Detect which cell encompasses the target text, then output its [X, Y] center coordinate. 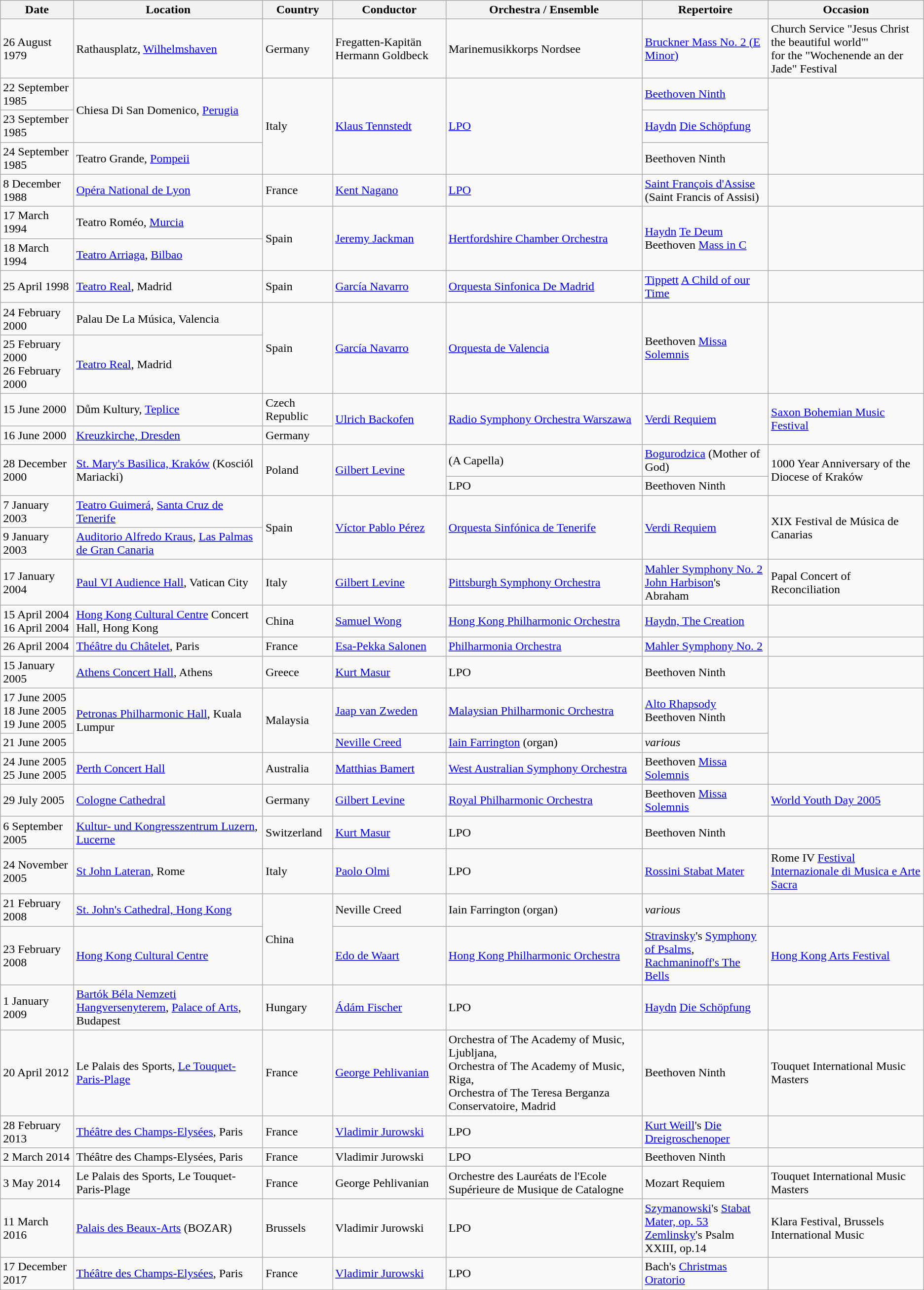
Repertoire [705, 10]
Víctor Pablo Pérez [389, 528]
23 February 2008 [37, 955]
Kreuzkirche, Dresden [168, 435]
24 February 2000 [37, 319]
11 March 2016 [37, 1228]
Occasion [846, 10]
Orquesta de Valencia [544, 348]
Royal Philharmonic Orchestra [544, 800]
Greece [297, 672]
18 March 1994 [37, 255]
16 June 2000 [37, 435]
Jaap van Zweden [389, 711]
Radio Symphony Orchestra Warszawa [544, 418]
15 June 2000 [37, 410]
Marinemusikkorps Nordsee [544, 48]
Pittsburgh Symphony Orchestra [544, 582]
23 September 1985 [37, 126]
Bartók Béla Nemzeti Hangversenyterem, Palace of Arts, Budapest [168, 1008]
Ádám Fischer [389, 1008]
Church Service "Jesus Christ the beautiful world"' for the "Wochenende an der Jade" Festival [846, 48]
St. Mary's Basilica, Kraków (Kosciól Mariacki) [168, 470]
29 July 2005 [37, 800]
Orquesta Sinfonica De Madrid [544, 286]
Kent Nagano [389, 190]
Bogurodzica (Mother of God) [705, 461]
St. John's Cathedral, Hong Kong [168, 910]
17 December 2017 [37, 1273]
28 December 2000 [37, 470]
20 April 2012 [37, 1073]
Hong Kong Cultural Centre Concert Hall, Hong Kong [168, 621]
Athens Concert Hall, Athens [168, 672]
Samuel Wong [389, 621]
Dům Kultury, Teplice [168, 410]
Opéra National de Lyon [168, 190]
Szymanowski's Stabat Mater, op. 53 Zemlinsky's Psalm XXIII, op.14 [705, 1228]
21 June 2005 [37, 743]
Brussels [297, 1228]
Palau De La Música, Valencia [168, 319]
Mahler Symphony No. 2John Harbison's Abraham [705, 582]
8 December 1988 [37, 190]
Haydn, The Creation [705, 621]
Cologne Cathedral [168, 800]
15 April 200416 April 2004 [37, 621]
Alto RhapsodyBeethoven Ninth [705, 711]
24 September 1985 [37, 158]
Country [297, 10]
Orchestra of The Academy of Music, Ljubljana, Orchestra of The Academy of Music, Riga, Orchestra of The Teresa Berganza Conservatoire, Madrid [544, 1073]
Klaus Tennstedt [389, 126]
Ulrich Backofen [389, 418]
15 January 2005 [37, 672]
Perth Concert Hall [168, 768]
Hertfordshire Chamber Orchestra [544, 238]
Orchestra / Ensemble [544, 10]
Hungary [297, 1008]
Fregatten-Kapitän Hermann Goldbeck [389, 48]
28 February 2013 [37, 1132]
Teatro Grande, Pompeii [168, 158]
Orchestre des Lauréats de l'Ecole Supérieure de Musique de Catalogne [544, 1182]
17 June 200518 June 200519 June 2005 [37, 711]
Teatro Guimerá, Santa Cruz de Tenerife [168, 511]
Rathausplatz, Wilhelmshaven [168, 48]
Palais des Beaux-Arts (BOZAR) [168, 1228]
Rossini Stabat Mater [705, 871]
Edo de Waart [389, 955]
24 November 2005 [37, 871]
25 April 1998 [37, 286]
6 September 2005 [37, 832]
Stravinsky's Symphony of Psalms,Rachmaninoff's The Bells [705, 955]
Hong Kong Cultural Centre [168, 955]
22 September 1985 [37, 94]
Paolo Olmi [389, 871]
Teatro Roméo, Murcia [168, 222]
XIX Festival de Música de Canarias [846, 528]
Switzerland [297, 832]
26 August 1979 [37, 48]
Kultur- und Kongresszentrum Luzern, Lucerne [168, 832]
24 June 200525 June 2005 [37, 768]
1000 Year Anniversary of the Diocese of Kraków [846, 470]
Mahler Symphony No. 2 [705, 646]
Australia [297, 768]
Matthias Bamert [389, 768]
Saint François d'Assise (Saint Francis of Assisi) [705, 190]
17 March 1994 [37, 222]
26 April 2004 [37, 646]
Philharmonia Orchestra [544, 646]
Saxon Bohemian Music Festival [846, 418]
Poland [297, 470]
Malaysian Philharmonic Orchestra [544, 711]
Malaysia [297, 720]
Tippett A Child of our Time [705, 286]
2 March 2014 [37, 1157]
Location [168, 10]
17 January 2004 [37, 582]
3 May 2014 [37, 1182]
Orquesta Sinfónica de Tenerife [544, 528]
9 January 2003 [37, 544]
Papal Concert of Reconciliation [846, 582]
Haydn Te DeumBeethoven Mass in C [705, 238]
Esa-Pekka Salonen [389, 646]
Jeremy Jackman [389, 238]
(A Capella) [544, 461]
1 January 2009 [37, 1008]
Auditorio Alfredo Kraus, Las Palmas de Gran Canaria [168, 544]
Czech Republic [297, 410]
West Australian Symphony Orchestra [544, 768]
Rome IV Festival Internazionale di Musica e Arte Sacra [846, 871]
25 February 2000 26 February 2000 [37, 364]
Conductor [389, 10]
Théâtre du Châtelet, Paris [168, 646]
Chiesa Di San Domenico, Perugia [168, 110]
Hong Kong Arts Festival [846, 955]
World Youth Day 2005 [846, 800]
Teatro Arriaga, Bilbao [168, 255]
Petronas Philharmonic Hall, Kuala Lumpur [168, 720]
Klara Festival, Brussels International Music [846, 1228]
7 January 2003 [37, 511]
St John Lateran, Rome [168, 871]
Date [37, 10]
Mozart Requiem [705, 1182]
Paul VI Audience Hall, Vatican City [168, 582]
Bruckner Mass No. 2 (E Minor) [705, 48]
Bach's Christmas Oratorio [705, 1273]
Kurt Weill's Die Dreigroschenoper [705, 1132]
21 February 2008 [37, 910]
